Identify which cell holds the provided text, then report its [x, y] central coordinate. 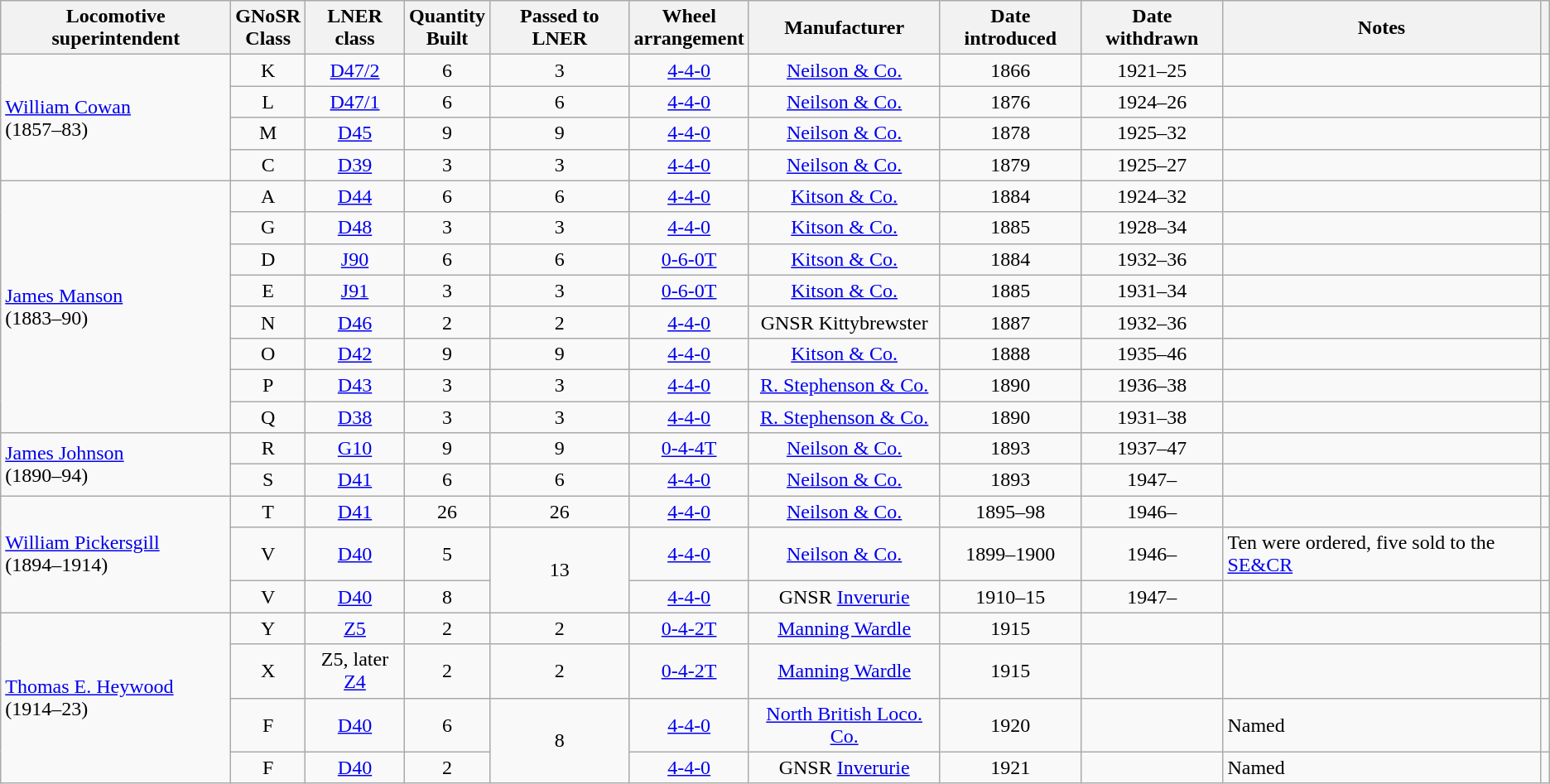
Z5, later Z4 [355, 671]
5 [447, 555]
0-4-4T [689, 449]
D43 [355, 385]
J91 [355, 291]
1921–25 [1153, 70]
C [268, 165]
1937–47 [1153, 449]
William Pickersgill(1894–1914) [116, 555]
1920 [1010, 725]
1925–32 [1153, 133]
D42 [355, 354]
William Cowan(1857–83) [116, 118]
1895–98 [1010, 512]
QuantityBuilt [447, 28]
13 [560, 570]
D [268, 259]
D47/1 [355, 102]
Q [268, 416]
J90 [355, 259]
L [268, 102]
X [268, 671]
1921 [1010, 767]
E [268, 291]
GNSR Kittybrewster [845, 322]
G [268, 228]
Passed to LNER [560, 28]
GNoSRClass [268, 28]
Locomotive superintendent [116, 28]
Notes [1381, 28]
Manufacturer [845, 28]
D45 [355, 133]
D39 [355, 165]
1887 [1010, 322]
Ten were ordered, five sold to the SE&CR [1381, 555]
North British Loco. Co. [845, 725]
D46 [355, 322]
Date introduced [1010, 28]
1924–32 [1153, 196]
1935–46 [1153, 354]
N [268, 322]
1928–34 [1153, 228]
1899–1900 [1010, 555]
D47/2 [355, 70]
1936–38 [1153, 385]
1910–15 [1010, 597]
1876 [1010, 102]
Z5 [355, 628]
James Manson(1883–90) [116, 306]
James Johnson(1890–94) [116, 464]
1866 [1010, 70]
T [268, 512]
D44 [355, 196]
K [268, 70]
D38 [355, 416]
Y [268, 628]
1931–34 [1153, 291]
O [268, 354]
1878 [1010, 133]
Wheelarrangement [689, 28]
Thomas E. Heywood(1914–23) [116, 698]
1925–27 [1153, 165]
G10 [355, 449]
P [268, 385]
D48 [355, 228]
1888 [1010, 354]
R [268, 449]
LNERclass [355, 28]
M [268, 133]
Date withdrawn [1153, 28]
1931–38 [1153, 416]
1879 [1010, 165]
A [268, 196]
S [268, 480]
1924–26 [1153, 102]
